Identify which cell holds the provided text, then report its (X, Y) central coordinate. 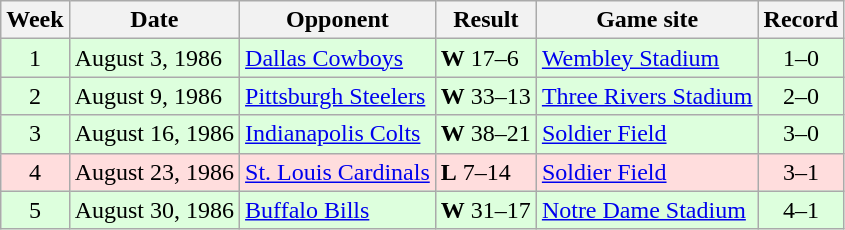
Record (801, 20)
Date (154, 20)
August 3, 1986 (154, 58)
3–1 (801, 172)
W 31–17 (486, 210)
4 (35, 172)
2 (35, 96)
Opponent (338, 20)
August 23, 1986 (154, 172)
Pittsburgh Steelers (338, 96)
Notre Dame Stadium (647, 210)
4–1 (801, 210)
Indianapolis Colts (338, 134)
Result (486, 20)
3–0 (801, 134)
W 38–21 (486, 134)
L 7–14 (486, 172)
St. Louis Cardinals (338, 172)
Game site (647, 20)
Week (35, 20)
Three Rivers Stadium (647, 96)
W 33–13 (486, 96)
1 (35, 58)
Dallas Cowboys (338, 58)
Buffalo Bills (338, 210)
W 17–6 (486, 58)
1–0 (801, 58)
Wembley Stadium (647, 58)
5 (35, 210)
2–0 (801, 96)
August 30, 1986 (154, 210)
August 9, 1986 (154, 96)
August 16, 1986 (154, 134)
3 (35, 134)
